Determine the (X, Y) coordinate at the center of the cell enclosing the given text.  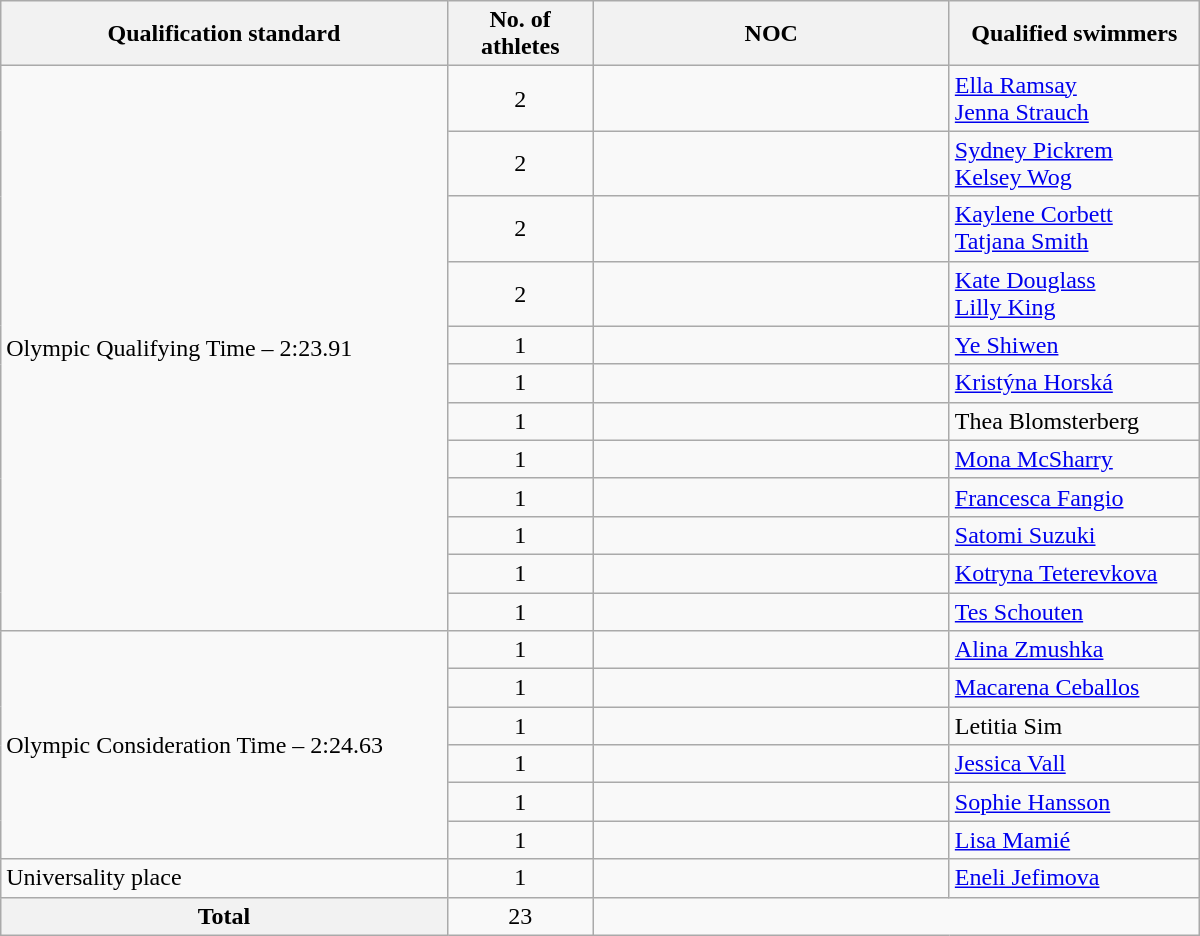
Sydney PickremKelsey Wog (1074, 164)
Kristýna Horská (1074, 383)
Macarena Ceballos (1074, 688)
Universality place (224, 878)
Ella RamsayJenna Strauch (1074, 98)
Ye Shiwen (1074, 345)
NOC (771, 34)
Kate DouglassLilly King (1074, 294)
Kaylene CorbettTatjana Smith (1074, 228)
Mona McSharry (1074, 459)
Olympic Qualifying Time – 2:23.91 (224, 348)
Olympic Consideration Time – 2:24.63 (224, 745)
Alina Zmushka (1074, 650)
Sophie Hansson (1074, 802)
Jessica Vall (1074, 764)
Qualification standard (224, 34)
Satomi Suzuki (1074, 535)
Total (224, 916)
Francesca Fangio (1074, 497)
Qualified swimmers (1074, 34)
Kotryna Teterevkova (1074, 573)
Eneli Jefimova (1074, 878)
Letitia Sim (1074, 726)
Thea Blomsterberg (1074, 421)
No. of athletes (520, 34)
Tes Schouten (1074, 611)
Lisa Mamié (1074, 840)
23 (520, 916)
